Provide the (x, y) coordinate of the cell's center where the given text is located.  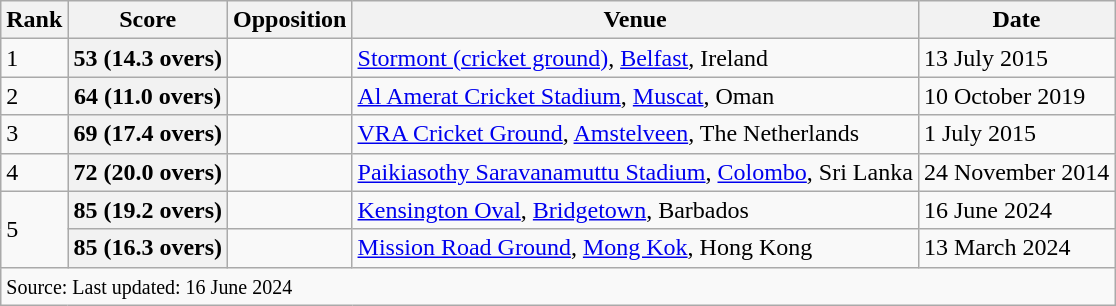
2 (34, 96)
69 (17.4 overs) (148, 134)
Stormont (cricket ground), Belfast, Ireland (635, 58)
Venue (635, 20)
VRA Cricket Ground, Amstelveen, The Netherlands (635, 134)
1 (34, 58)
Mission Road Ground, Mong Kok, Hong Kong (635, 248)
72 (20.0 overs) (148, 172)
Kensington Oval, Bridgetown, Barbados (635, 210)
3 (34, 134)
53 (14.3 overs) (148, 58)
Opposition (290, 20)
13 March 2024 (1016, 248)
4 (34, 172)
1 July 2015 (1016, 134)
Source: Last updated: 16 June 2024 (558, 286)
Rank (34, 20)
13 July 2015 (1016, 58)
Score (148, 20)
Date (1016, 20)
24 November 2014 (1016, 172)
Al Amerat Cricket Stadium, Muscat, Oman (635, 96)
85 (16.3 overs) (148, 248)
5 (34, 229)
10 October 2019 (1016, 96)
64 (11.0 overs) (148, 96)
16 June 2024 (1016, 210)
Paikiasothy Saravanamuttu Stadium, Colombo, Sri Lanka (635, 172)
85 (19.2 overs) (148, 210)
